Output the (x, y) coordinate of the center of the cell containing the given text.  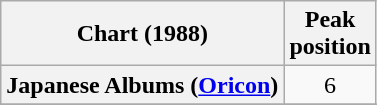
Peakposition (330, 34)
Chart (1988) (142, 34)
6 (330, 85)
Japanese Albums (Oricon) (142, 85)
